Find where the given text appears and provide that cell's center as (X, Y) coordinate. 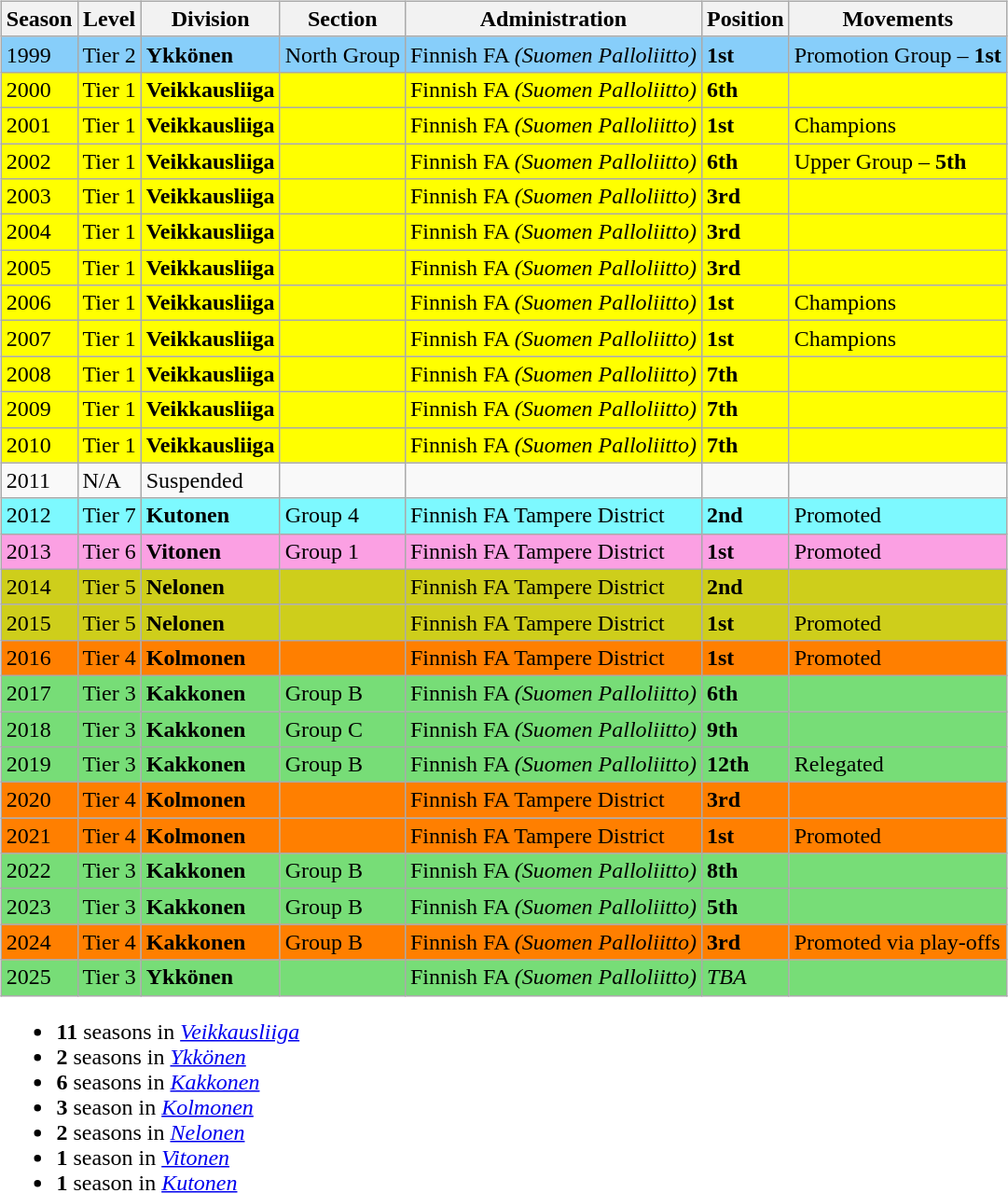
9th (745, 728)
Section (342, 19)
2011 (39, 480)
Movements (897, 19)
8th (745, 871)
2014 (39, 587)
Group C (342, 728)
2018 (39, 728)
2006 (39, 303)
2009 (39, 409)
Tier 2 (109, 54)
Administration (553, 19)
Tier 6 (109, 551)
Division (211, 19)
Upper Group – 5th (897, 161)
2008 (39, 374)
2016 (39, 658)
N/A (109, 480)
2012 (39, 516)
Season (39, 19)
5th (745, 907)
2000 (39, 90)
Promoted via play-offs (897, 942)
2021 (39, 836)
2002 (39, 161)
2020 (39, 800)
Kutonen (211, 516)
Group 4 (342, 516)
2005 (39, 268)
12th (745, 765)
Group 1 (342, 551)
2015 (39, 622)
2022 (39, 871)
Level (109, 19)
Position (745, 19)
2003 (39, 197)
Tier 7 (109, 516)
North Group (342, 54)
2017 (39, 693)
2010 (39, 445)
1999 (39, 54)
2025 (39, 978)
Relegated (897, 765)
2023 (39, 907)
Vitonen (211, 551)
TBA (745, 978)
2013 (39, 551)
2019 (39, 765)
Promotion Group – 1st (897, 54)
2007 (39, 339)
2001 (39, 125)
Suspended (211, 480)
2004 (39, 232)
2024 (39, 942)
